Search for the cell housing the specified text and yield its (X, Y) center coordinate. 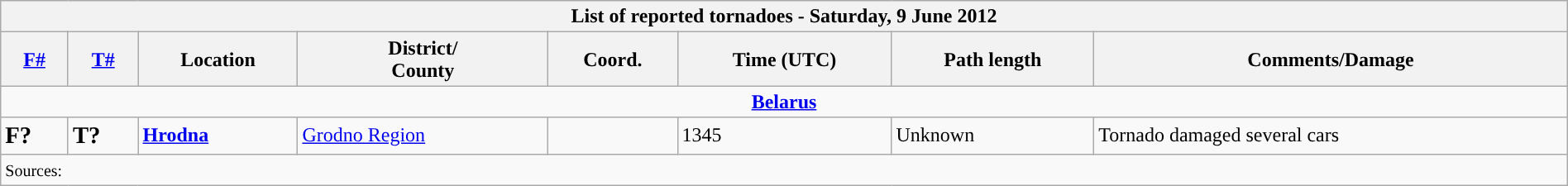
Unknown (992, 136)
Time (UTC) (784, 60)
T? (103, 136)
Location (218, 60)
F# (35, 60)
Hrodna (218, 136)
Comments/Damage (1331, 60)
Tornado damaged several cars (1331, 136)
F? (35, 136)
Grodno Region (423, 136)
1345 (784, 136)
Belarus (784, 102)
T# (103, 60)
Path length (992, 60)
Coord. (613, 60)
District/County (423, 60)
Sources: (784, 169)
List of reported tornadoes - Saturday, 9 June 2012 (784, 17)
